Output the [x, y] coordinate of the center of the cell containing the given text.  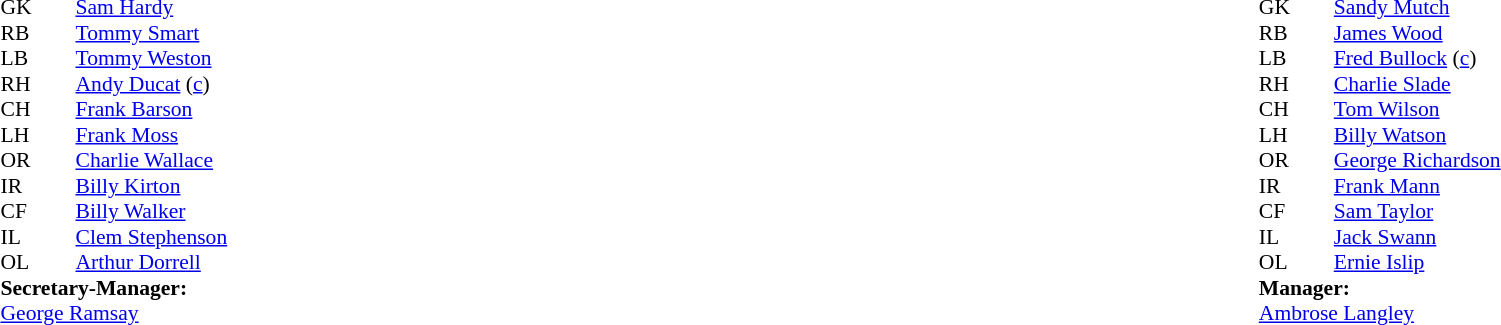
Arthur Dorrell [152, 263]
Frank Moss [152, 135]
Ernie Islip [1418, 263]
Tommy Smart [152, 33]
Sam Taylor [1418, 211]
Secretary-Manager: [114, 288]
Jack Swann [1418, 237]
Tommy Weston [152, 59]
Billy Watson [1418, 135]
Billy Walker [152, 211]
Charlie Slade [1418, 84]
Frank Barson [152, 109]
Clem Stephenson [152, 237]
George Richardson [1418, 161]
James Wood [1418, 33]
Charlie Wallace [152, 161]
Manager: [1380, 288]
Tom Wilson [1418, 109]
Andy Ducat (c) [152, 84]
Frank Mann [1418, 186]
Billy Kirton [152, 186]
Fred Bullock (c) [1418, 59]
